Extract the [x, y] coordinate from the center of the cell holding the provided text.  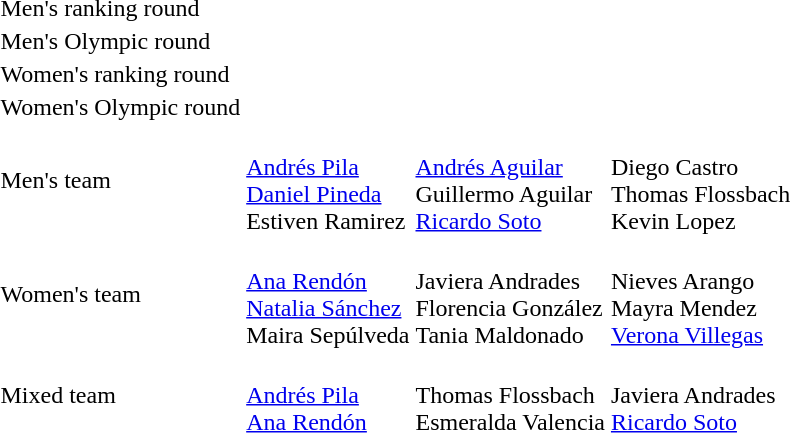
Ana RendónNatalia SánchezMaira Sepúlveda [328, 294]
Andrés AguilarGuillermo AguilarRicardo Soto [510, 180]
Javiera AndradesFlorencia GonzálezTania Maldonado [510, 294]
Andrés PilaDaniel PinedaEstiven Ramirez [328, 180]
